Detect which cell encompasses the target text, then output its [X, Y] center coordinate. 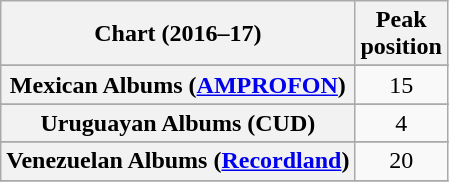
Uruguayan Albums (CUD) [178, 123]
Venezuelan Albums (Recordland) [178, 161]
15 [401, 85]
Peakposition [401, 34]
Mexican Albums (AMPROFON) [178, 85]
20 [401, 161]
4 [401, 123]
Chart (2016–17) [178, 34]
